Search for the cell housing the specified text and yield its (X, Y) center coordinate. 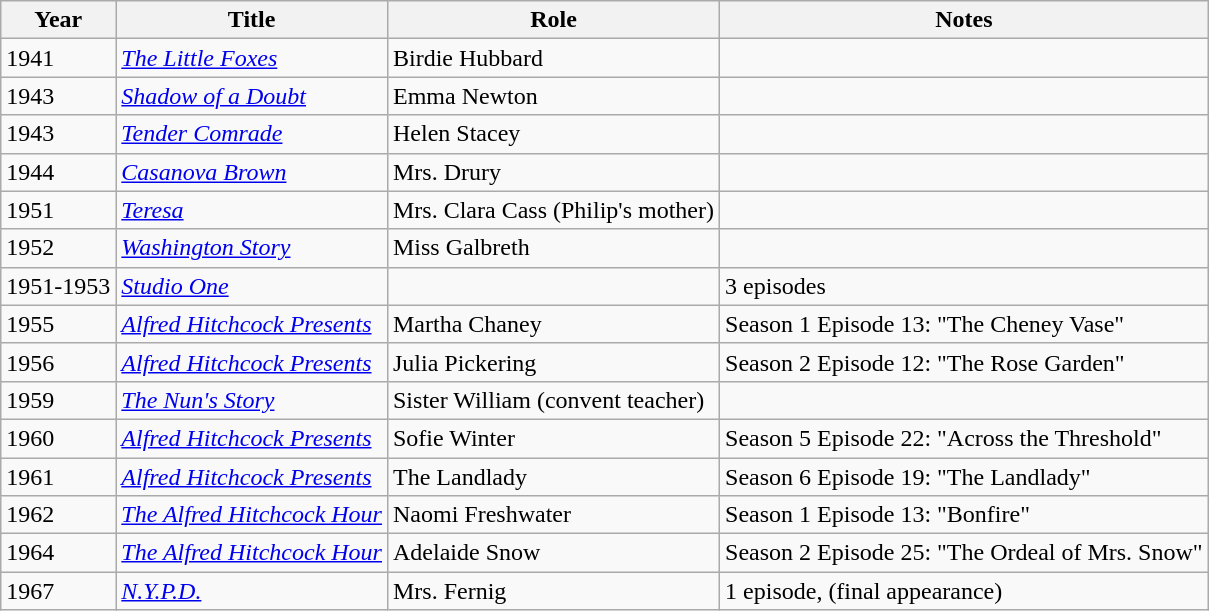
Season 5 Episode 22: "Across the Threshold" (964, 438)
Role (553, 20)
1951 (58, 210)
Sofie Winter (553, 438)
Mrs. Drury (553, 172)
Shadow of a Doubt (252, 96)
Season 2 Episode 12: "The Rose Garden" (964, 362)
Notes (964, 20)
Helen Stacey (553, 134)
3 episodes (964, 286)
N.Y.P.D. (252, 591)
1951-1953 (58, 286)
1967 (58, 591)
Title (252, 20)
Tender Comrade (252, 134)
Sister William (convent teacher) (553, 400)
1959 (58, 400)
Mrs. Clara Cass (Philip's mother) (553, 210)
1955 (58, 324)
1956 (58, 362)
Season 2 Episode 25: "The Ordeal of Mrs. Snow" (964, 553)
Teresa (252, 210)
Adelaide Snow (553, 553)
1962 (58, 515)
Season 1 Episode 13: "Bonfire" (964, 515)
Mrs. Fernig (553, 591)
The Nun's Story (252, 400)
1960 (58, 438)
1961 (58, 477)
1952 (58, 248)
1944 (58, 172)
The Little Foxes (252, 58)
Studio One (252, 286)
Julia Pickering (553, 362)
Season 6 Episode 19: "The Landlady" (964, 477)
Emma Newton (553, 96)
Martha Chaney (553, 324)
Birdie Hubbard (553, 58)
Miss Galbreth (553, 248)
Washington Story (252, 248)
The Landlady (553, 477)
Season 1 Episode 13: "The Cheney Vase" (964, 324)
Casanova Brown (252, 172)
1941 (58, 58)
Naomi Freshwater (553, 515)
1 episode, (final appearance) (964, 591)
Year (58, 20)
1964 (58, 553)
